Detect which cell encompasses the target text, then output its (X, Y) center coordinate. 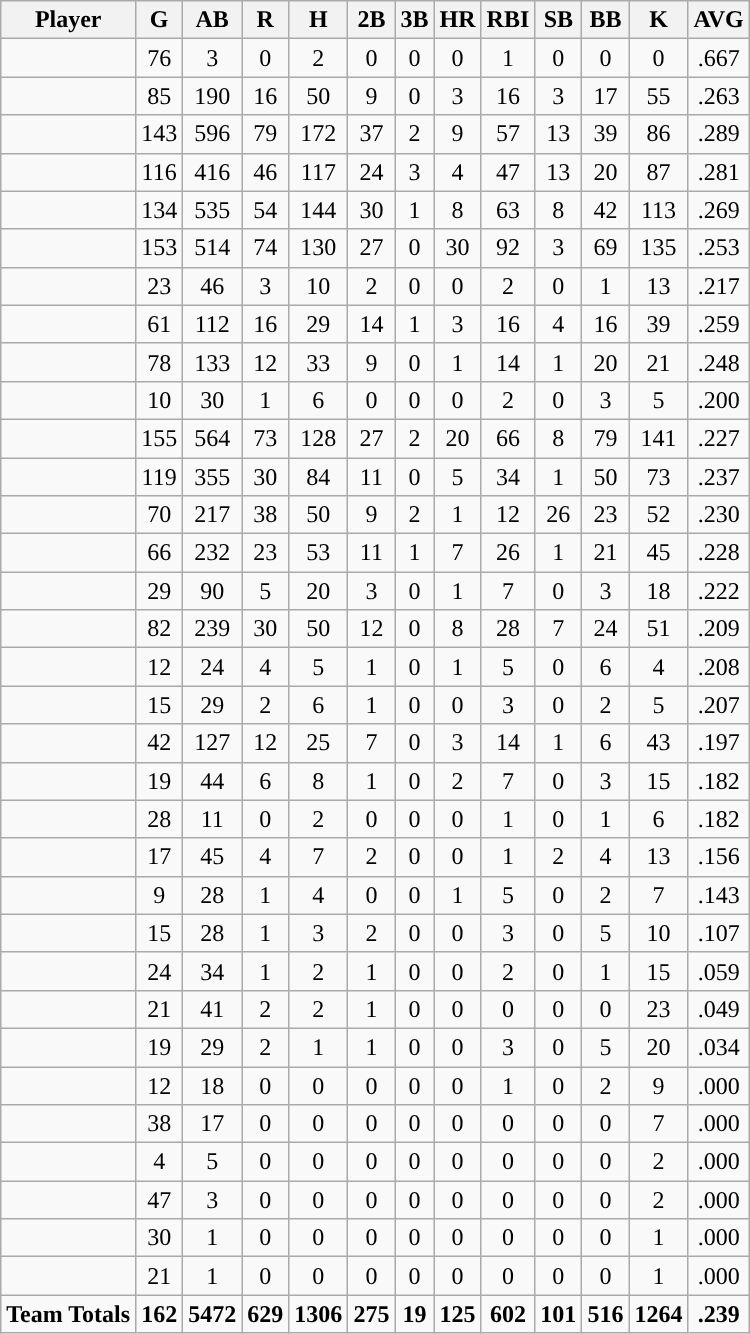
596 (212, 134)
54 (266, 210)
90 (212, 591)
HR (458, 20)
141 (658, 438)
.207 (718, 705)
.059 (718, 971)
535 (212, 210)
275 (372, 1314)
.197 (718, 743)
70 (160, 515)
.227 (718, 438)
AVG (718, 20)
232 (212, 553)
63 (508, 210)
155 (160, 438)
53 (318, 553)
BB (606, 20)
RBI (508, 20)
.237 (718, 477)
125 (458, 1314)
.263 (718, 96)
61 (160, 324)
86 (658, 134)
130 (318, 248)
133 (212, 362)
.269 (718, 210)
629 (266, 1314)
Player (68, 20)
3B (414, 20)
82 (160, 629)
128 (318, 438)
AB (212, 20)
H (318, 20)
516 (606, 1314)
113 (658, 210)
119 (160, 477)
162 (160, 1314)
602 (508, 1314)
.222 (718, 591)
143 (160, 134)
564 (212, 438)
116 (160, 172)
92 (508, 248)
.248 (718, 362)
.208 (718, 667)
G (160, 20)
117 (318, 172)
.156 (718, 857)
112 (212, 324)
.143 (718, 895)
44 (212, 781)
33 (318, 362)
.107 (718, 933)
514 (212, 248)
76 (160, 58)
127 (212, 743)
101 (558, 1314)
74 (266, 248)
1264 (658, 1314)
43 (658, 743)
R (266, 20)
78 (160, 362)
153 (160, 248)
.281 (718, 172)
.230 (718, 515)
172 (318, 134)
37 (372, 134)
355 (212, 477)
5472 (212, 1314)
Team Totals (68, 1314)
84 (318, 477)
41 (212, 1009)
.217 (718, 286)
SB (558, 20)
.253 (718, 248)
K (658, 20)
239 (212, 629)
.209 (718, 629)
52 (658, 515)
135 (658, 248)
.259 (718, 324)
69 (606, 248)
2B (372, 20)
.049 (718, 1009)
.239 (718, 1314)
416 (212, 172)
85 (160, 96)
144 (318, 210)
25 (318, 743)
.228 (718, 553)
134 (160, 210)
87 (658, 172)
217 (212, 515)
.034 (718, 1047)
51 (658, 629)
1306 (318, 1314)
190 (212, 96)
.200 (718, 400)
57 (508, 134)
.289 (718, 134)
.667 (718, 58)
55 (658, 96)
